Return the (X, Y) coordinate for the center point of the cell that contains the specified text.  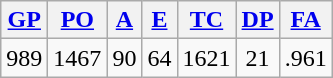
90 (124, 58)
1467 (78, 58)
DP (258, 20)
GP (24, 20)
.961 (306, 58)
1621 (206, 58)
FA (306, 20)
E (160, 20)
21 (258, 58)
A (124, 20)
PO (78, 20)
64 (160, 58)
989 (24, 58)
TC (206, 20)
